Pinpoint the cell where the given text exists, returning its [x, y] midpoint coordinate. 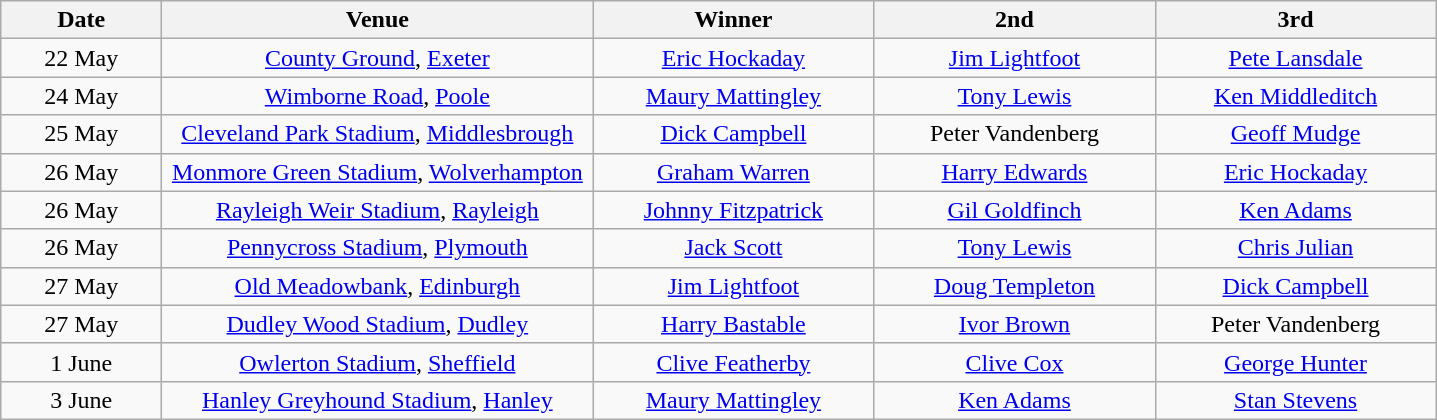
Johnny Fitzpatrick [734, 210]
Doug Templeton [1014, 286]
Pennycross Stadium, Plymouth [378, 248]
Gil Goldfinch [1014, 210]
Graham Warren [734, 172]
24 May [82, 96]
Date [82, 20]
Stan Stevens [1296, 400]
Rayleigh Weir Stadium, Rayleigh [378, 210]
Geoff Mudge [1296, 134]
Wimborne Road, Poole [378, 96]
Clive Cox [1014, 362]
Chris Julian [1296, 248]
Jack Scott [734, 248]
1 June [82, 362]
Harry Edwards [1014, 172]
22 May [82, 58]
Cleveland Park Stadium, Middlesbrough [378, 134]
Pete Lansdale [1296, 58]
Monmore Green Stadium, Wolverhampton [378, 172]
George Hunter [1296, 362]
3rd [1296, 20]
25 May [82, 134]
County Ground, Exeter [378, 58]
3 June [82, 400]
Hanley Greyhound Stadium, Hanley [378, 400]
Ken Middleditch [1296, 96]
Harry Bastable [734, 324]
Dudley Wood Stadium, Dudley [378, 324]
Owlerton Stadium, Sheffield [378, 362]
Winner [734, 20]
Ivor Brown [1014, 324]
Old Meadowbank, Edinburgh [378, 286]
2nd [1014, 20]
Venue [378, 20]
Clive Featherby [734, 362]
